Identify which cell holds the provided text, then report its (X, Y) central coordinate. 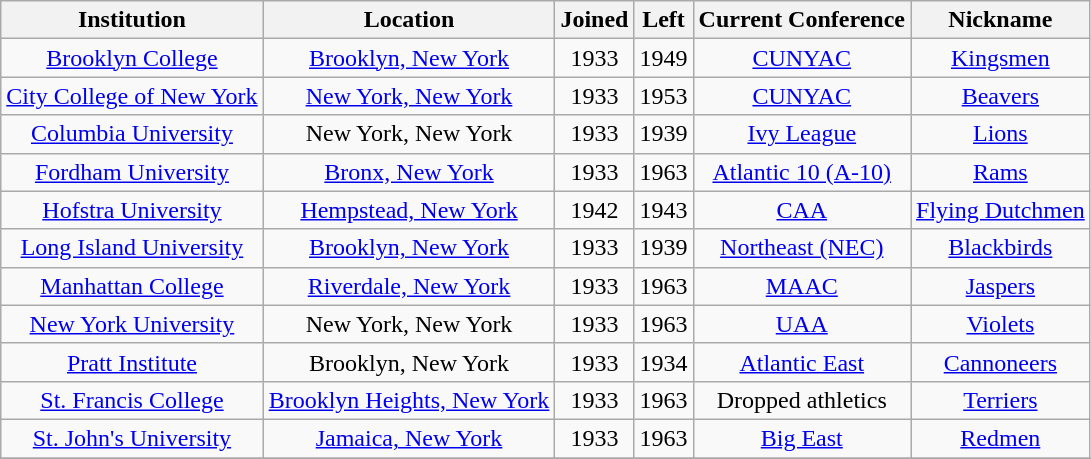
Pratt Institute (132, 362)
Long Island University (132, 248)
Redmen (1000, 438)
Bronx, New York (409, 172)
1949 (664, 58)
Dropped athletics (802, 400)
Jamaica, New York (409, 438)
1934 (664, 362)
1942 (594, 210)
Flying Dutchmen (1000, 210)
City College of New York (132, 96)
Beavers (1000, 96)
Nickname (1000, 20)
Current Conference (802, 20)
Violets (1000, 324)
Brooklyn Heights, New York (409, 400)
Hofstra University (132, 210)
Blackbirds (1000, 248)
Atlantic 10 (A-10) (802, 172)
Hempstead, New York (409, 210)
Rams (1000, 172)
Location (409, 20)
St. Francis College (132, 400)
Big East (802, 438)
Jaspers (1000, 286)
Fordham University (132, 172)
Institution (132, 20)
1953 (664, 96)
Joined (594, 20)
Brooklyn College (132, 58)
Columbia University (132, 134)
Terriers (1000, 400)
UAA (802, 324)
Riverdale, New York (409, 286)
Left (664, 20)
1943 (664, 210)
Kingsmen (1000, 58)
Cannoneers (1000, 362)
Northeast (NEC) (802, 248)
Ivy League (802, 134)
MAAC (802, 286)
St. John's University (132, 438)
CAA (802, 210)
Atlantic East (802, 362)
Lions (1000, 134)
New York University (132, 324)
Manhattan College (132, 286)
